Detect which cell encompasses the target text, then output its [X, Y] center coordinate. 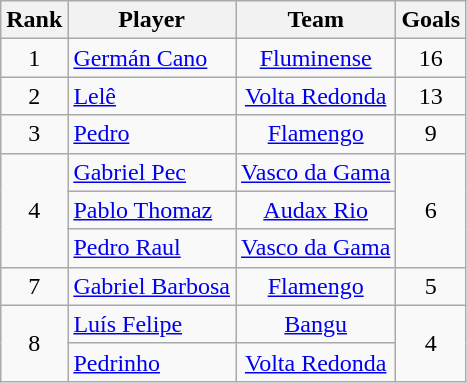
16 [431, 58]
8 [34, 343]
Luís Felipe [152, 324]
Team [316, 20]
Fluminense [316, 58]
2 [34, 96]
Pablo Thomaz [152, 210]
Goals [431, 20]
7 [34, 286]
1 [34, 58]
Pedro [152, 134]
9 [431, 134]
Bangu [316, 324]
3 [34, 134]
Germán Cano [152, 58]
Rank [34, 20]
Gabriel Pec [152, 172]
Pedro Raul [152, 248]
Lelê [152, 96]
5 [431, 286]
13 [431, 96]
Pedrinho [152, 362]
Player [152, 20]
6 [431, 210]
Audax Rio [316, 210]
Gabriel Barbosa [152, 286]
